Find where the given text appears and provide that cell's center as [x, y] coordinate. 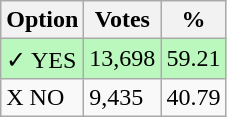
✓ YES [42, 59]
9,435 [122, 97]
13,698 [122, 59]
X NO [42, 97]
Votes [122, 20]
40.79 [194, 97]
% [194, 20]
Option [42, 20]
59.21 [194, 59]
